Return (x, y) of the center of cell containing provided text 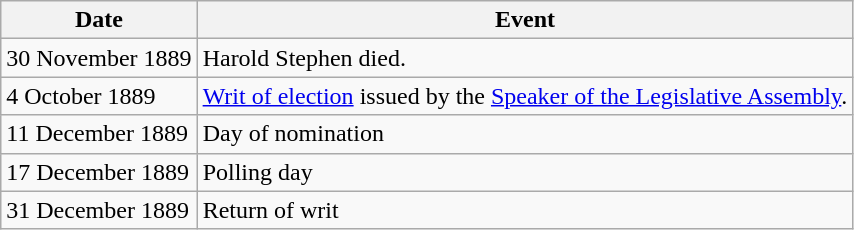
17 December 1889 (99, 172)
Return of writ (525, 210)
31 December 1889 (99, 210)
11 December 1889 (99, 134)
Day of nomination (525, 134)
Harold Stephen died. (525, 58)
Writ of election issued by the Speaker of the Legislative Assembly. (525, 96)
Polling day (525, 172)
4 October 1889 (99, 96)
Event (525, 20)
Date (99, 20)
30 November 1889 (99, 58)
